Scan for the cell matching the given text and deliver its [X, Y] coordinate at center. 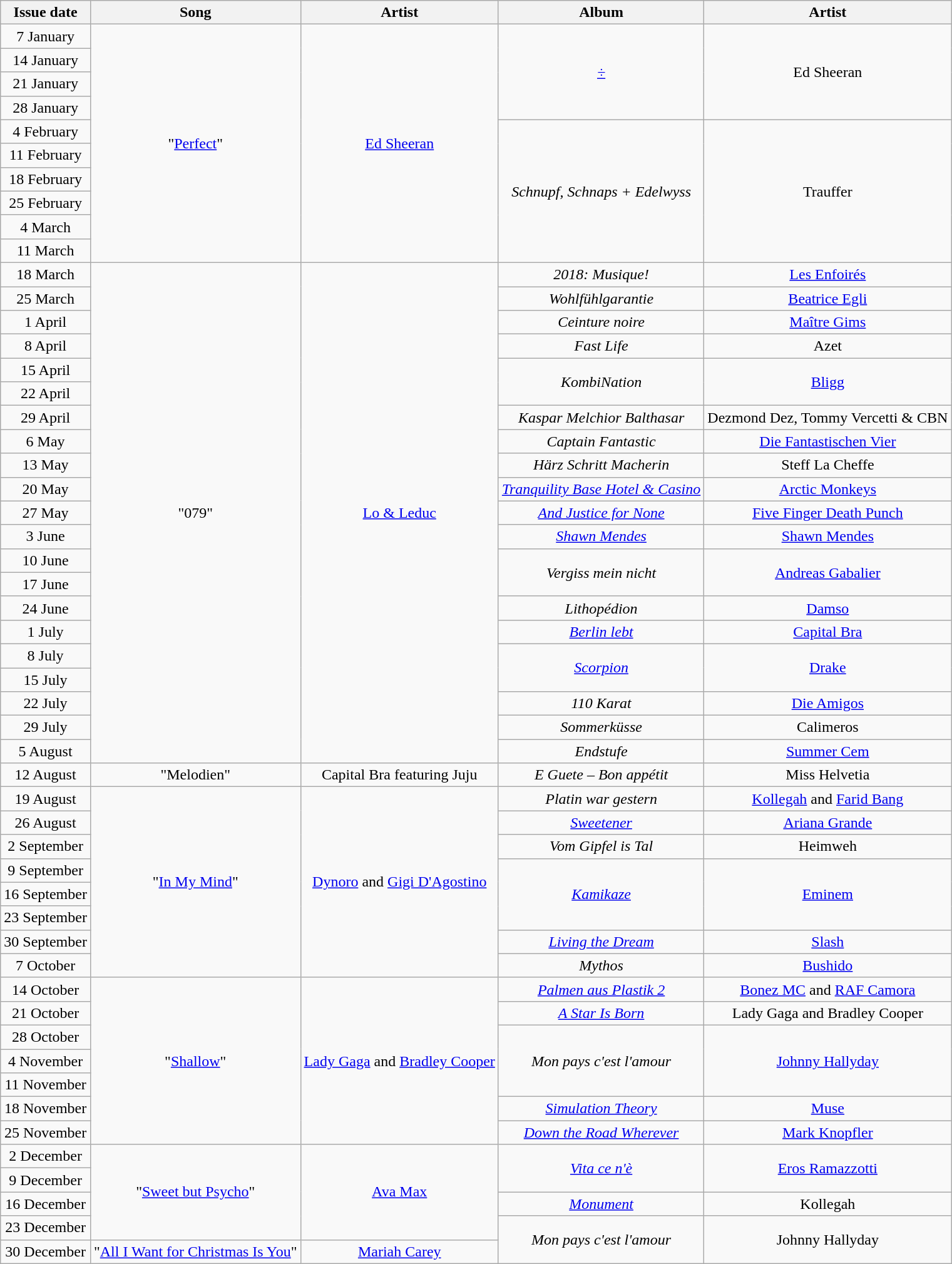
2 December [46, 1156]
Lithopédion [601, 608]
÷ [601, 72]
21 January [46, 84]
Vita ce n'è [601, 1168]
Calimeros [827, 727]
Ariana Grande [827, 823]
20 May [46, 489]
Andreas Gabalier [827, 572]
11 February [46, 155]
"Perfect" [195, 144]
Kaspar Melchior Balthasar [601, 418]
Endstufe [601, 751]
"All I Want for Christmas Is You" [195, 1251]
Summer Cem [827, 751]
14 October [46, 989]
Maître Gims [827, 322]
Mariah Carey [399, 1251]
18 February [46, 179]
17 June [46, 584]
Bonez MC and RAF Camora [827, 989]
Beatrice Egli [827, 299]
Les Enfoirés [827, 274]
Die Amigos [827, 704]
25 November [46, 1133]
Vom Gipfel is Tal [601, 846]
22 April [46, 394]
18 March [46, 274]
Trauffer [827, 191]
Simulation Theory [601, 1109]
2018: Musique! [601, 274]
Vergiss mein nicht [601, 572]
19 August [46, 799]
12 August [46, 775]
Capital Bra [827, 632]
Miss Helvetia [827, 775]
27 May [46, 513]
Wohlfühlgarantie [601, 299]
11 November [46, 1085]
Eminem [827, 894]
21 October [46, 1013]
8 July [46, 655]
Monument [601, 1204]
Arctic Monkeys [827, 489]
1 April [46, 322]
13 May [46, 465]
18 November [46, 1109]
Living the Dream [601, 942]
Sweetener [601, 823]
9 September [46, 870]
Mythos [601, 965]
Slash [827, 942]
"Shallow" [195, 1061]
"In My Mind" [195, 882]
A Star Is Born [601, 1013]
4 February [46, 131]
Steff La Cheffe [827, 465]
Capital Bra featuring Juju [399, 775]
5 August [46, 751]
7 January [46, 36]
15 April [46, 370]
Ceinture noire [601, 322]
Dynoro and Gigi D'Agostino [399, 882]
And Justice for None [601, 513]
29 July [46, 727]
Härz Schritt Macherin [601, 465]
Dezmond Dez, Tommy Vercetti & CBN [827, 418]
6 May [46, 441]
Platin war gestern [601, 799]
"079" [195, 512]
Fast Life [601, 346]
30 September [46, 942]
16 September [46, 894]
Five Finger Death Punch [827, 513]
23 December [46, 1228]
10 June [46, 560]
7 October [46, 965]
110 Karat [601, 704]
Kollegah [827, 1204]
16 December [46, 1204]
Down the Road Wherever [601, 1133]
Drake [827, 667]
Song [195, 13]
8 April [46, 346]
Scorpion [601, 667]
Heimweh [827, 846]
Palmen aus Plastik 2 [601, 989]
Berlin lebt [601, 632]
"Melodien" [195, 775]
4 March [46, 227]
E Guete – Bon appétit [601, 775]
1 July [46, 632]
29 April [46, 418]
Schnupf, Schnaps + Edelwyss [601, 191]
4 November [46, 1061]
22 July [46, 704]
Kollegah and Farid Bang [827, 799]
Sommerküsse [601, 727]
Damso [827, 608]
15 July [46, 679]
Tranquility Base Hotel & Casino [601, 489]
14 January [46, 60]
9 December [46, 1180]
Eros Ramazzotti [827, 1168]
Die Fantastischen Vier [827, 441]
26 August [46, 823]
Bushido [827, 965]
25 February [46, 203]
Bligg [827, 382]
"Sweet but Psycho" [195, 1192]
23 September [46, 918]
3 June [46, 537]
28 January [46, 108]
Issue date [46, 13]
Lo & Leduc [399, 512]
11 March [46, 250]
KombiNation [601, 382]
Kamikaze [601, 894]
24 June [46, 608]
Captain Fantastic [601, 441]
Azet [827, 346]
Muse [827, 1109]
30 December [46, 1251]
Mark Knopfler [827, 1133]
28 October [46, 1037]
25 March [46, 299]
2 September [46, 846]
Album [601, 13]
Ava Max [399, 1192]
